Capture the cell that displays the provided text and extract its [x, y] central coordinate. 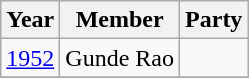
Member [120, 20]
1952 [30, 58]
Year [30, 20]
Party [214, 20]
Gunde Rao [120, 58]
